Extract the (X, Y) coordinate from the center of the cell holding the provided text.  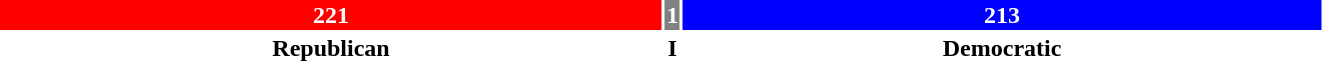
221 (331, 15)
1 (672, 15)
213 (1002, 15)
